Locate the cell with the specified text and output its (x, y) center coordinate. 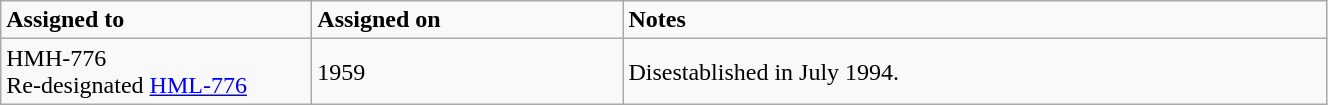
HMH-776Re-designated HML-776 (156, 72)
Assigned to (156, 20)
Notes (975, 20)
Assigned on (468, 20)
1959 (468, 72)
Disestablished in July 1994. (975, 72)
